Return the [x, y] coordinate for the center point of the cell that contains the specified text.  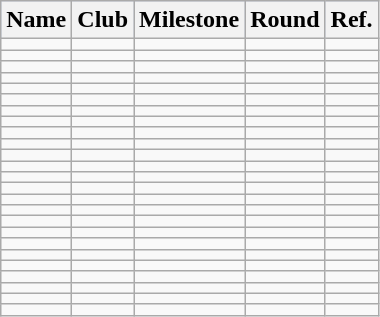
Milestone [190, 20]
Ref. [352, 20]
Name [36, 20]
Round [285, 20]
Club [103, 20]
